From the cell containing the given text, extract its center point as [x, y] coordinate. 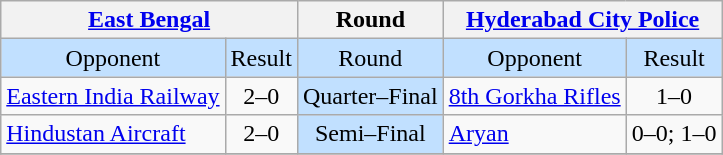
Aryan [534, 134]
1–0 [674, 96]
Hyderabad City Police [582, 20]
Hindustan Aircraft [113, 134]
8th Gorkha Rifles [534, 96]
0–0; 1–0 [674, 134]
East Bengal [150, 20]
Semi–Final [370, 134]
Eastern India Railway [113, 96]
Quarter–Final [370, 96]
